Find where the given text appears and provide that cell's center as [X, Y] coordinate. 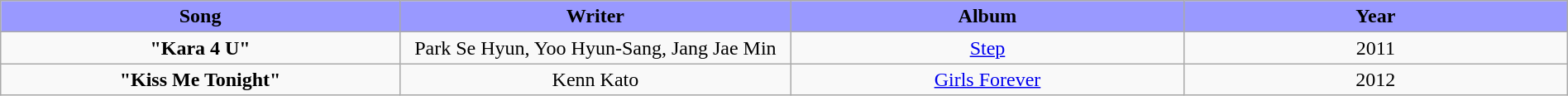
2011 [1375, 48]
Writer [595, 17]
Year [1375, 17]
Step [987, 48]
Park Se Hyun, Yoo Hyun-Sang, Jang Jae Min [595, 48]
"Kara 4 U" [200, 48]
Album [987, 17]
2012 [1375, 79]
"Kiss Me Tonight" [200, 79]
Song [200, 17]
Kenn Kato [595, 79]
Girls Forever [987, 79]
